Search for the cell housing the specified text and yield its (X, Y) center coordinate. 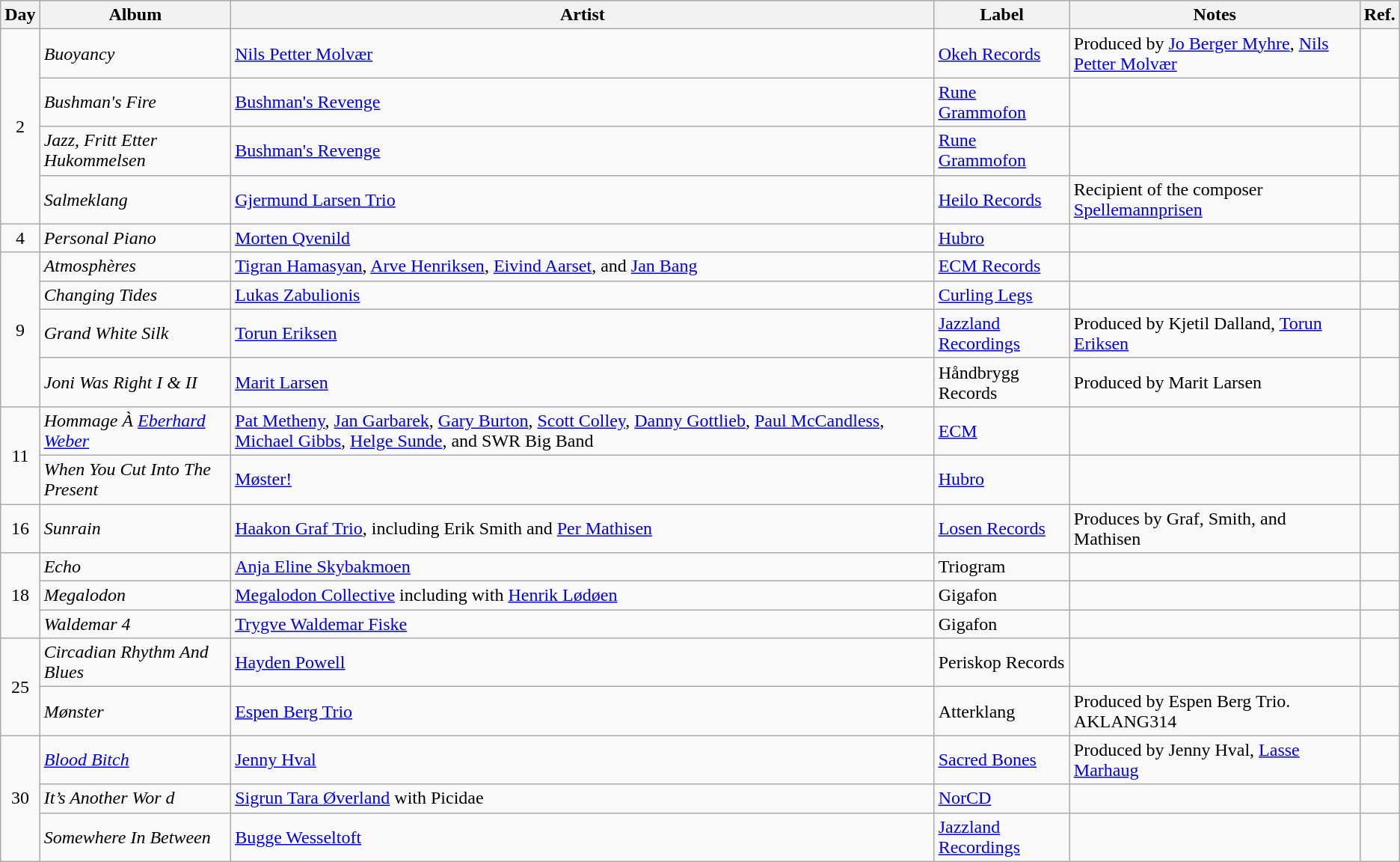
Produced by Jo Berger Myhre, Nils Petter Molvær (1215, 54)
Waldemar 4 (135, 624)
Mønster (135, 711)
Echo (135, 567)
Atmosphères (135, 266)
Personal Piano (135, 238)
Joni Was Right I & II (135, 382)
Produced by Marit Larsen (1215, 382)
Buoyancy (135, 54)
Morten Qvenild (583, 238)
Ref. (1379, 15)
ECM (1002, 431)
Hommage À Eberhard Weber (135, 431)
When You Cut Into The Present (135, 479)
30 (20, 798)
Hayden Powell (583, 663)
Grand White Silk (135, 334)
9 (20, 329)
Megalodon Collective including with Henrik Lødøen (583, 596)
Trygve Waldemar Fiske (583, 624)
4 (20, 238)
Espen Berg Trio (583, 711)
11 (20, 455)
Atterklang (1002, 711)
Periskop Records (1002, 663)
Produces by Graf, Smith, and Mathisen (1215, 528)
Somewhere In Between (135, 837)
Haakon Graf Trio, including Erik Smith and Per Mathisen (583, 528)
Label (1002, 15)
16 (20, 528)
Okeh Records (1002, 54)
Torun Eriksen (583, 334)
Møster! (583, 479)
Blood Bitch (135, 760)
Bugge Wesseltoft (583, 837)
Sacred Bones (1002, 760)
Håndbrygg Records (1002, 382)
Artist (583, 15)
Sunrain (135, 528)
Heilo Records (1002, 199)
Nils Petter Molvær (583, 54)
Jenny Hval (583, 760)
Marit Larsen (583, 382)
Produced by Espen Berg Trio. AKLANG314 (1215, 711)
ECM Records (1002, 266)
Losen Records (1002, 528)
Lukas Zabulionis (583, 295)
Bushman's Fire (135, 102)
Megalodon (135, 596)
25 (20, 687)
Produced by Kjetil Dalland, Torun Eriksen (1215, 334)
Recipient of the composer Spellemannprisen (1215, 199)
Album (135, 15)
Changing Tides (135, 295)
Jazz, Fritt Etter Hukommelsen (135, 151)
Produced by Jenny Hval, Lasse Marhaug (1215, 760)
Anja Eline Skybakmoen (583, 567)
NorCD (1002, 798)
Curling Legs (1002, 295)
It’s Another Wor d (135, 798)
18 (20, 596)
2 (20, 126)
Day (20, 15)
Pat Metheny, Jan Garbarek, Gary Burton, Scott Colley, Danny Gottlieb, Paul McCandless, Michael Gibbs, Helge Sunde, and SWR Big Band (583, 431)
Circadian Rhythm And Blues (135, 663)
Sigrun Tara Øverland with Picidae (583, 798)
Notes (1215, 15)
Tigran Hamasyan, Arve Henriksen, Eivind Aarset, and Jan Bang (583, 266)
Triogram (1002, 567)
Gjermund Larsen Trio (583, 199)
Salmeklang (135, 199)
